Scan for the cell matching the given text and deliver its (x, y) coordinate at center. 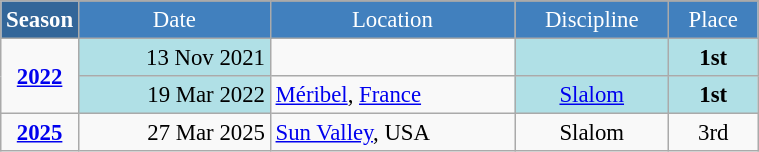
2022 (40, 76)
2025 (40, 133)
Date (174, 20)
3rd (714, 133)
Sun Valley, USA (392, 133)
19 Mar 2022 (174, 95)
Discipline (592, 20)
13 Nov 2021 (174, 58)
27 Mar 2025 (174, 133)
Location (392, 20)
Season (40, 20)
Place (714, 20)
Méribel, France (392, 95)
